Return [x, y] of the center of cell containing provided text 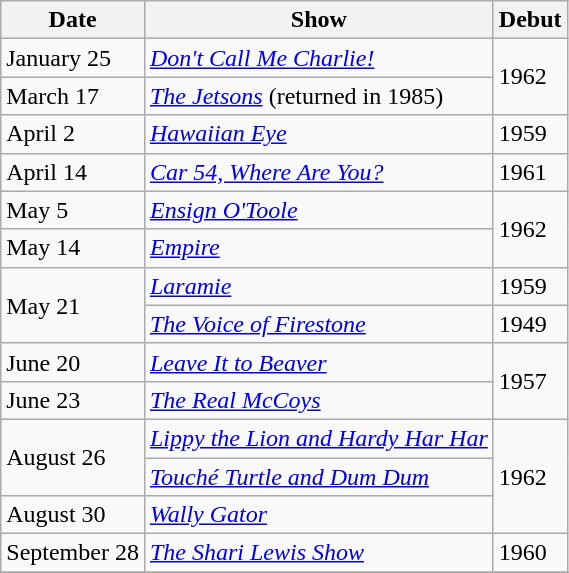
January 25 [73, 58]
Lippy the Lion and Hardy Har Har [318, 438]
April 2 [73, 134]
Ensign O'Toole [318, 210]
Touché Turtle and Dum Dum [318, 477]
Leave It to Beaver [318, 362]
The Real McCoys [318, 400]
Empire [318, 248]
August 30 [73, 515]
1957 [530, 381]
The Shari Lewis Show [318, 553]
Hawaiian Eye [318, 134]
Car 54, Where Are You? [318, 172]
Wally Gator [318, 515]
March 17 [73, 96]
Date [73, 20]
Laramie [318, 286]
September 28 [73, 553]
April 14 [73, 172]
May 21 [73, 305]
1949 [530, 324]
The Jetsons (returned in 1985) [318, 96]
August 26 [73, 457]
May 14 [73, 248]
June 23 [73, 400]
May 5 [73, 210]
The Voice of Firestone [318, 324]
June 20 [73, 362]
Show [318, 20]
1961 [530, 172]
Debut [530, 20]
Don't Call Me Charlie! [318, 58]
1960 [530, 553]
